Search for the cell housing the specified text and yield its (x, y) center coordinate. 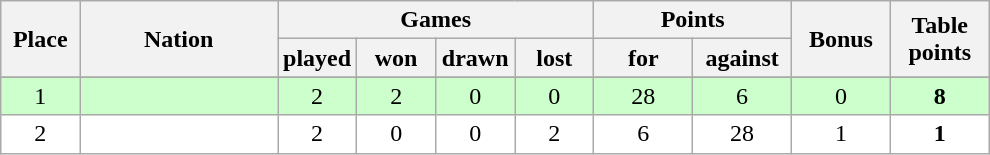
lost (554, 58)
Bonus (842, 39)
against (742, 58)
drawn (476, 58)
Points (693, 20)
Games (436, 20)
8 (940, 96)
won (396, 58)
Nation (179, 39)
Tablepoints (940, 39)
played (318, 58)
Place (40, 39)
for (644, 58)
